Detect which cell encompasses the target text, then output its [X, Y] center coordinate. 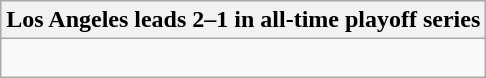
Los Angeles leads 2–1 in all-time playoff series [244, 20]
